Find where the given text appears and provide that cell's center as [X, Y] coordinate. 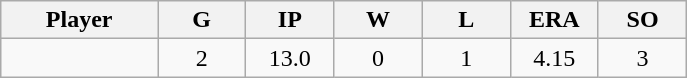
3 [642, 58]
2 [202, 58]
ERA [554, 20]
SO [642, 20]
W [378, 20]
Player [80, 20]
G [202, 20]
IP [290, 20]
13.0 [290, 58]
4.15 [554, 58]
1 [466, 58]
0 [378, 58]
L [466, 20]
